Extract the [X, Y] coordinate from the center of the cell holding the provided text.  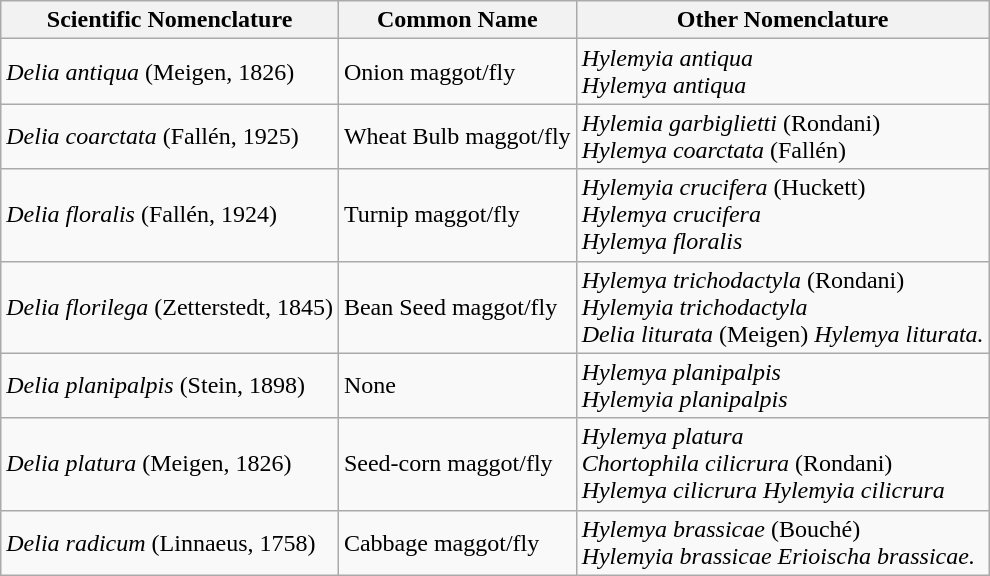
Hylemia garbiglietti (Rondani)Hylemya coarctata (Fallén) [782, 136]
Wheat Bulb maggot/fly [457, 136]
Delia platura (Meigen, 1826) [170, 464]
Other Nomenclature [782, 20]
Bean Seed maggot/fly [457, 307]
Common Name [457, 20]
Delia planipalpis (Stein, 1898) [170, 386]
Cabbage maggot/fly [457, 542]
Delia radicum (Linnaeus, 1758) [170, 542]
Seed-corn maggot/fly [457, 464]
Hylemyia antiquaHylemya antiqua [782, 72]
Delia antiqua (Meigen, 1826) [170, 72]
Turnip maggot/fly [457, 215]
Delia floralis (Fallén, 1924) [170, 215]
Onion maggot/fly [457, 72]
Scientific Nomenclature [170, 20]
Delia florilega (Zetterstedt, 1845) [170, 307]
Hylemya platuraChortophila cilicrura (Rondani)Hylemya cilicrura Hylemyia cilicrura [782, 464]
Hylemya brassicae (Bouché)Hylemyia brassicae Erioischa brassicae. [782, 542]
Hylemya trichodactyla (Rondani)Hylemyia trichodactylaDelia liturata (Meigen) Hylemya liturata. [782, 307]
None [457, 386]
Delia coarctata (Fallén, 1925) [170, 136]
Hylemyia crucifera (Huckett)Hylemya cruciferaHylemya floralis [782, 215]
Hylemya planipalpisHylemyia planipalpis [782, 386]
